Return the [x, y] coordinate for the center point of the cell that contains the specified text.  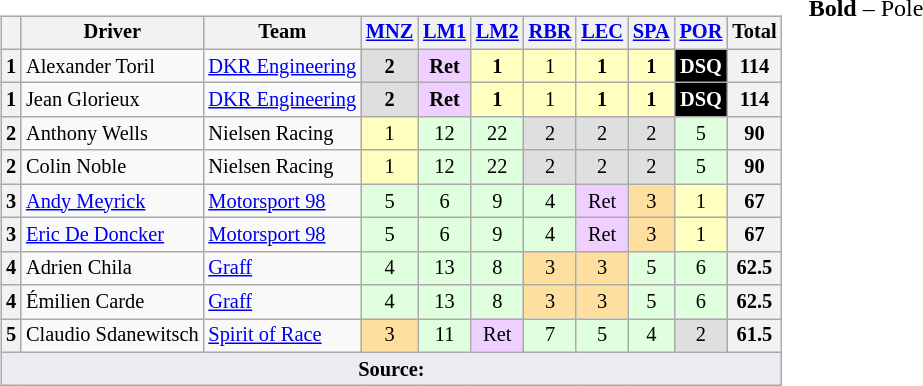
Team [282, 33]
Total [754, 33]
7 [550, 336]
Source: [391, 369]
61.5 [754, 336]
Colin Noble [112, 167]
Alexander Toril [112, 66]
Driver [112, 33]
MNZ [390, 33]
POR [702, 33]
SPA [652, 33]
Eric De Doncker [112, 235]
LM1 [444, 33]
RBR [550, 33]
Émilien Carde [112, 302]
11 [444, 336]
LEC [602, 33]
LM2 [498, 33]
Andy Meyrick [112, 201]
Adrien Chila [112, 268]
Jean Glorieux [112, 100]
Spirit of Race [282, 336]
Claudio Sdanewitsch [112, 336]
Anthony Wells [112, 134]
